Return the [X, Y] coordinate for the center point of the cell that contains the specified text.  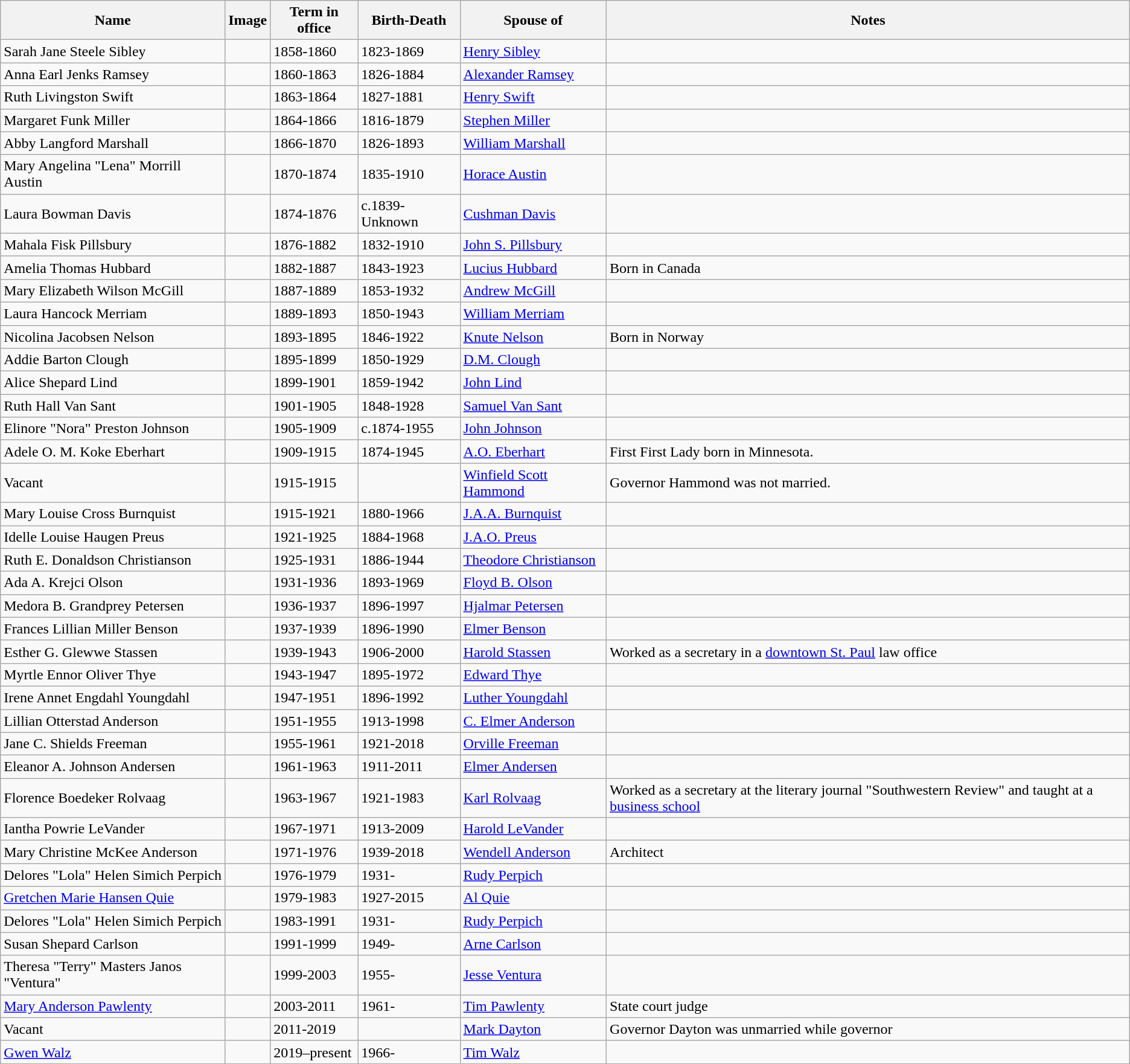
1967-1971 [314, 829]
1983-1991 [314, 921]
Henry Sibley [533, 51]
1895-1972 [409, 675]
Henry Swift [533, 97]
1823-1869 [409, 51]
Hjalmar Petersen [533, 606]
Elmer Andersen [533, 767]
Lucius Hubbard [533, 268]
First First Lady born in Minnesota. [868, 452]
Notes [868, 21]
Mary Angelina "Lena" Morrill Austin [113, 174]
1906-2000 [409, 652]
1937-1939 [314, 629]
State court judge [868, 1006]
Governor Hammond was not married. [868, 483]
1925-1931 [314, 560]
1976-1979 [314, 875]
1876-1882 [314, 245]
1949- [409, 944]
1901-1905 [314, 406]
Eleanor A. Johnson Andersen [113, 767]
1835-1910 [409, 174]
1848-1928 [409, 406]
1866-1870 [314, 143]
1895-1899 [314, 360]
Jesse Ventura [533, 975]
Term in office [314, 21]
2003-2011 [314, 1006]
1911-2011 [409, 767]
1963-1967 [314, 798]
J.A.A. Burnquist [533, 514]
1884-1968 [409, 537]
John Lind [533, 383]
Gwen Walz [113, 1052]
1971-1976 [314, 852]
1896-1997 [409, 606]
Ruth Livingston Swift [113, 97]
Florence Boedeker Rolvaag [113, 798]
Wendell Anderson [533, 852]
1979-1983 [314, 898]
1943-1947 [314, 675]
Born in Norway [868, 336]
C. Elmer Anderson [533, 720]
1913-1998 [409, 720]
Al Quie [533, 898]
Frances Lillian Miller Benson [113, 629]
Name [113, 21]
Knute Nelson [533, 336]
1947-1951 [314, 697]
1882-1887 [314, 268]
1853-1932 [409, 290]
Harold Stassen [533, 652]
Lillian Otterstad Anderson [113, 720]
Mary Christine McKee Anderson [113, 852]
Tim Pawlenty [533, 1006]
Addie Barton Clough [113, 360]
1826-1884 [409, 74]
Ruth E. Donaldson Christianson [113, 560]
John S. Pillsbury [533, 245]
1896-1990 [409, 629]
1827-1881 [409, 97]
1850-1943 [409, 313]
1921-1983 [409, 798]
1936-1937 [314, 606]
1859-1942 [409, 383]
Alexander Ramsey [533, 74]
1887-1889 [314, 290]
A.O. Eberhart [533, 452]
Ruth Hall Van Sant [113, 406]
1909-1915 [314, 452]
Orville Freeman [533, 744]
2019–present [314, 1052]
Medora B. Grandprey Petersen [113, 606]
William Marshall [533, 143]
Mark Dayton [533, 1029]
Theresa "Terry" Masters Janos "Ventura" [113, 975]
Birth-Death [409, 21]
1850-1929 [409, 360]
1927-2015 [409, 898]
1896-1992 [409, 697]
1939-2018 [409, 852]
Governor Dayton was unmarried while governor [868, 1029]
Born in Canada [868, 268]
1874-1945 [409, 452]
Winfield Scott Hammond [533, 483]
1951-1955 [314, 720]
Cushman Davis [533, 214]
1939-1943 [314, 652]
Theodore Christianson [533, 560]
1880-1966 [409, 514]
Mary Elizabeth Wilson McGill [113, 290]
Worked as a secretary in a downtown St. Paul law office [868, 652]
1832-1910 [409, 245]
Adele O. M. Koke Eberhart [113, 452]
Elmer Benson [533, 629]
Jane C. Shields Freeman [113, 744]
1921-2018 [409, 744]
Arne Carlson [533, 944]
1874-1876 [314, 214]
Mahala Fisk Pillsbury [113, 245]
Elinore "Nora" Preston Johnson [113, 429]
Idelle Louise Haugen Preus [113, 537]
Irene Annet Engdahl Youngdahl [113, 697]
Architect [868, 852]
1899-1901 [314, 383]
Iantha Powrie LeVander [113, 829]
Tim Walz [533, 1052]
Sarah Jane Steele Sibley [113, 51]
Ada A. Krejci Olson [113, 583]
Laura Bowman Davis [113, 214]
Andrew McGill [533, 290]
Margaret Funk Miller [113, 120]
Horace Austin [533, 174]
Esther G. Glewwe Stassen [113, 652]
Amelia Thomas Hubbard [113, 268]
John Johnson [533, 429]
Luther Youngdahl [533, 697]
Myrtle Ennor Oliver Thye [113, 675]
Abby Langford Marshall [113, 143]
1913-2009 [409, 829]
1843-1923 [409, 268]
William Merriam [533, 313]
Floyd B. Olson [533, 583]
1931-1936 [314, 583]
1889-1893 [314, 313]
Anna Earl Jenks Ramsey [113, 74]
1961-1963 [314, 767]
Nicolina Jacobsen Nelson [113, 336]
c.1874-1955 [409, 429]
Karl Rolvaag [533, 798]
D.M. Clough [533, 360]
Harold LeVander [533, 829]
1858-1860 [314, 51]
1893-1969 [409, 583]
Image [247, 21]
Mary Louise Cross Burnquist [113, 514]
Alice Shepard Lind [113, 383]
1915-1921 [314, 514]
1905-1909 [314, 429]
1846-1922 [409, 336]
1860-1863 [314, 74]
1870-1874 [314, 174]
1999-2003 [314, 975]
1915-1915 [314, 483]
1864-1866 [314, 120]
1816-1879 [409, 120]
Mary Anderson Pawlenty [113, 1006]
J.A.O. Preus [533, 537]
Gretchen Marie Hansen Quie [113, 898]
1955- [409, 975]
c.1839-Unknown [409, 214]
Edward Thye [533, 675]
1961- [409, 1006]
Laura Hancock Merriam [113, 313]
1863-1864 [314, 97]
1886-1944 [409, 560]
1955-1961 [314, 744]
Stephen Miller [533, 120]
2011-2019 [314, 1029]
1991-1999 [314, 944]
Samuel Van Sant [533, 406]
Worked as a secretary at the literary journal "Southwestern Review" and taught at a business school [868, 798]
Susan Shepard Carlson [113, 944]
1893-1895 [314, 336]
1826-1893 [409, 143]
1966- [409, 1052]
Spouse of [533, 21]
1921-1925 [314, 537]
